Capture the cell that displays the provided text and extract its [x, y] central coordinate. 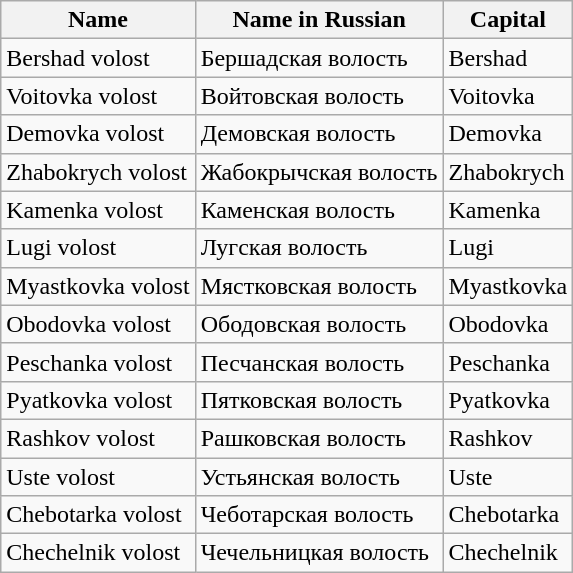
Zhabokrych [508, 172]
Chebotarka [508, 515]
Чечельницкая волость [319, 553]
Рашковская волость [319, 438]
Demovka [508, 134]
Демовская волость [319, 134]
Pyatkovka volost [98, 400]
Chechelnik volost [98, 553]
Demovka volost [98, 134]
Chechelnik [508, 553]
Bershad volost [98, 58]
Pyatkovka [508, 400]
Лугская волость [319, 248]
Lugi [508, 248]
Бершадская волость [319, 58]
Пятковская волость [319, 400]
Lugi volost [98, 248]
Песчанская волость [319, 362]
Kamenka [508, 210]
Name in Russian [319, 20]
Chebotarka volost [98, 515]
Peschanka [508, 362]
Чеботарская волость [319, 515]
Kamenka volost [98, 210]
Voitovka [508, 96]
Name [98, 20]
Устьянская волость [319, 477]
Myastkovka volost [98, 286]
Войтовская волость [319, 96]
Uste volost [98, 477]
Rashkov volost [98, 438]
Obodovka volost [98, 324]
Ободовская волость [319, 324]
Obodovka [508, 324]
Peschanka volost [98, 362]
Myastkovka [508, 286]
Zhabokrych volost [98, 172]
Uste [508, 477]
Каменская волость [319, 210]
Мястковская волость [319, 286]
Жабокрычская волость [319, 172]
Rashkov [508, 438]
Bershad [508, 58]
Capital [508, 20]
Voitovka volost [98, 96]
